Return the [X, Y] coordinate for the center point of the cell that contains the specified text.  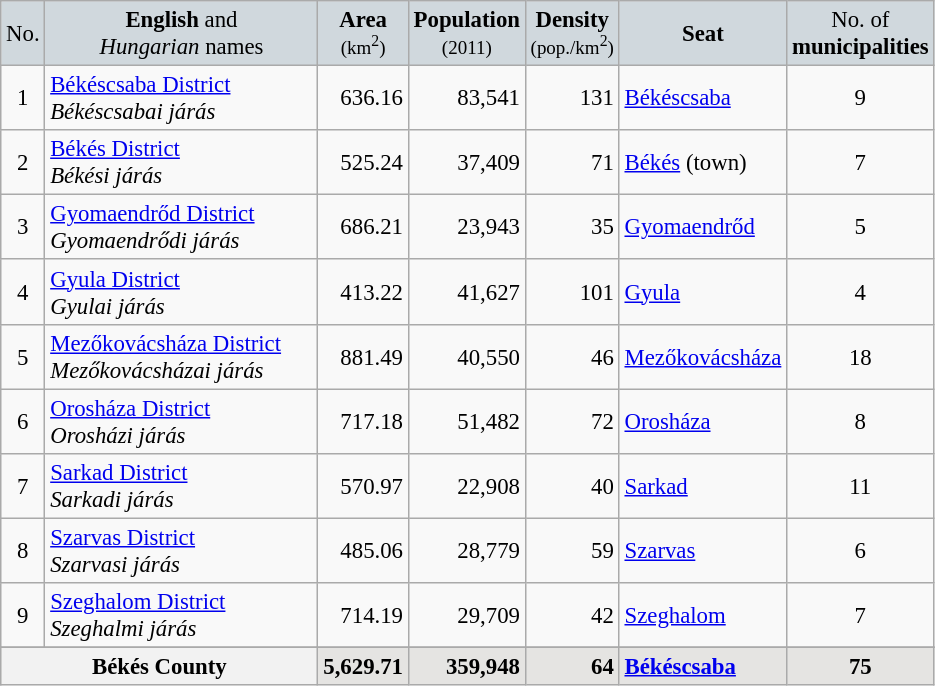
Gyomaendrőd District Gyomaendrődi járás [182, 228]
42 [572, 616]
131 [572, 98]
Békéscsaba District Békéscsabai járás [182, 98]
2 [23, 162]
Orosháza District Orosházi járás [182, 422]
22,908 [466, 486]
Szarvas [702, 550]
Szarvas District Szarvasi járás [182, 550]
Békés County [160, 666]
72 [572, 422]
Area (km2) [363, 34]
Sarkad [702, 486]
No. [23, 34]
359,948 [466, 666]
Szeghalom [702, 616]
English andHungarian names [182, 34]
686.21 [363, 228]
28,779 [466, 550]
51,482 [466, 422]
Mezőkovácsháza District Mezőkovácsházai járás [182, 356]
101 [572, 292]
40,550 [466, 356]
Gyula District Gyulai járás [182, 292]
Mezőkovácsháza [702, 356]
Sarkad District Sarkadi járás [182, 486]
1 [23, 98]
413.22 [363, 292]
Gyomaendrőd [702, 228]
75 [860, 666]
40 [572, 486]
37,409 [466, 162]
Density (pop./km2) [572, 34]
714.19 [363, 616]
18 [860, 356]
29,709 [466, 616]
Békés (town) [702, 162]
64 [572, 666]
Szeghalom District Szeghalmi járás [182, 616]
5,629.71 [363, 666]
636.16 [363, 98]
No. ofmunicipalities [860, 34]
83,541 [466, 98]
Orosháza [702, 422]
46 [572, 356]
570.97 [363, 486]
525.24 [363, 162]
Population (2011) [466, 34]
Seat [702, 34]
35 [572, 228]
Békés District Békési járás [182, 162]
Gyula [702, 292]
23,943 [466, 228]
881.49 [363, 356]
41,627 [466, 292]
11 [860, 486]
485.06 [363, 550]
3 [23, 228]
59 [572, 550]
71 [572, 162]
717.18 [363, 422]
